From the cell containing the given text, extract its center point as (X, Y) coordinate. 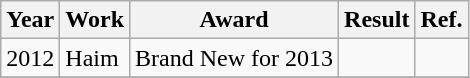
Result (377, 20)
Work (95, 20)
Haim (95, 58)
Year (30, 20)
Ref. (442, 20)
2012 (30, 58)
Brand New for 2013 (234, 58)
Award (234, 20)
